Search for the cell housing the specified text and yield its [x, y] center coordinate. 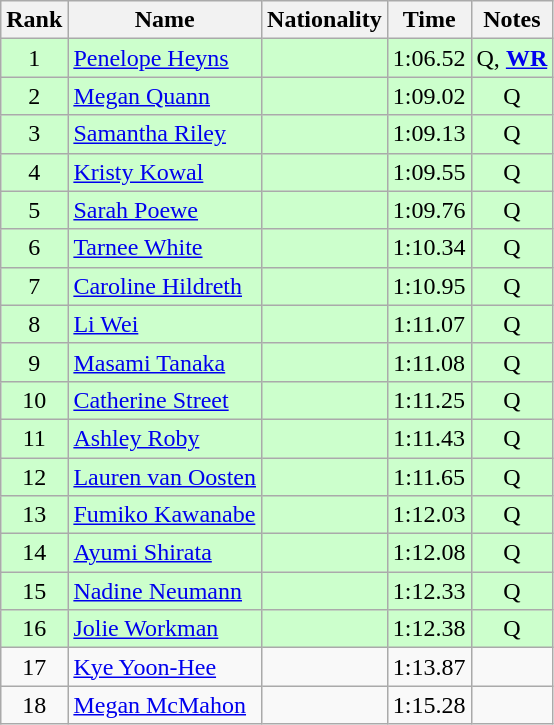
Penelope Heyns [165, 58]
1:09.76 [429, 210]
1:10.95 [429, 286]
16 [34, 629]
10 [34, 400]
Fumiko Kawanabe [165, 515]
Jolie Workman [165, 629]
3 [34, 134]
1:09.02 [429, 96]
14 [34, 553]
Kye Yoon-Hee [165, 667]
11 [34, 438]
Name [165, 20]
Nadine Neumann [165, 591]
Kristy Kowal [165, 172]
Masami Tanaka [165, 362]
Megan Quann [165, 96]
1:12.03 [429, 515]
1:13.87 [429, 667]
17 [34, 667]
9 [34, 362]
Nationality [325, 20]
8 [34, 324]
Caroline Hildreth [165, 286]
1:11.65 [429, 477]
1:09.13 [429, 134]
1 [34, 58]
1:10.34 [429, 248]
1:12.38 [429, 629]
13 [34, 515]
Samantha Riley [165, 134]
Notes [512, 20]
1:11.43 [429, 438]
Megan McMahon [165, 705]
Q, WR [512, 58]
Lauren van Oosten [165, 477]
1:11.25 [429, 400]
1:11.08 [429, 362]
Ashley Roby [165, 438]
1:12.33 [429, 591]
5 [34, 210]
Time [429, 20]
1:15.28 [429, 705]
7 [34, 286]
4 [34, 172]
1:12.08 [429, 553]
12 [34, 477]
18 [34, 705]
2 [34, 96]
Rank [34, 20]
Tarnee White [165, 248]
Sarah Poewe [165, 210]
15 [34, 591]
Li Wei [165, 324]
6 [34, 248]
1:06.52 [429, 58]
Ayumi Shirata [165, 553]
Catherine Street [165, 400]
1:11.07 [429, 324]
1:09.55 [429, 172]
